Capture the cell that displays the provided text and extract its (x, y) central coordinate. 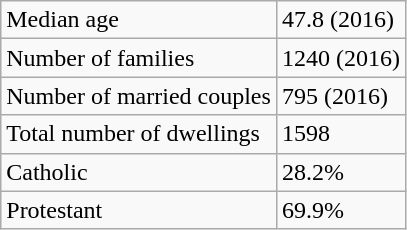
Protestant (139, 210)
Catholic (139, 172)
Number of families (139, 58)
Median age (139, 20)
1240 (2016) (340, 58)
69.9% (340, 210)
1598 (340, 134)
795 (2016) (340, 96)
Number of married couples (139, 96)
28.2% (340, 172)
Total number of dwellings (139, 134)
47.8 (2016) (340, 20)
